Return [x, y] of the center of cell containing provided text 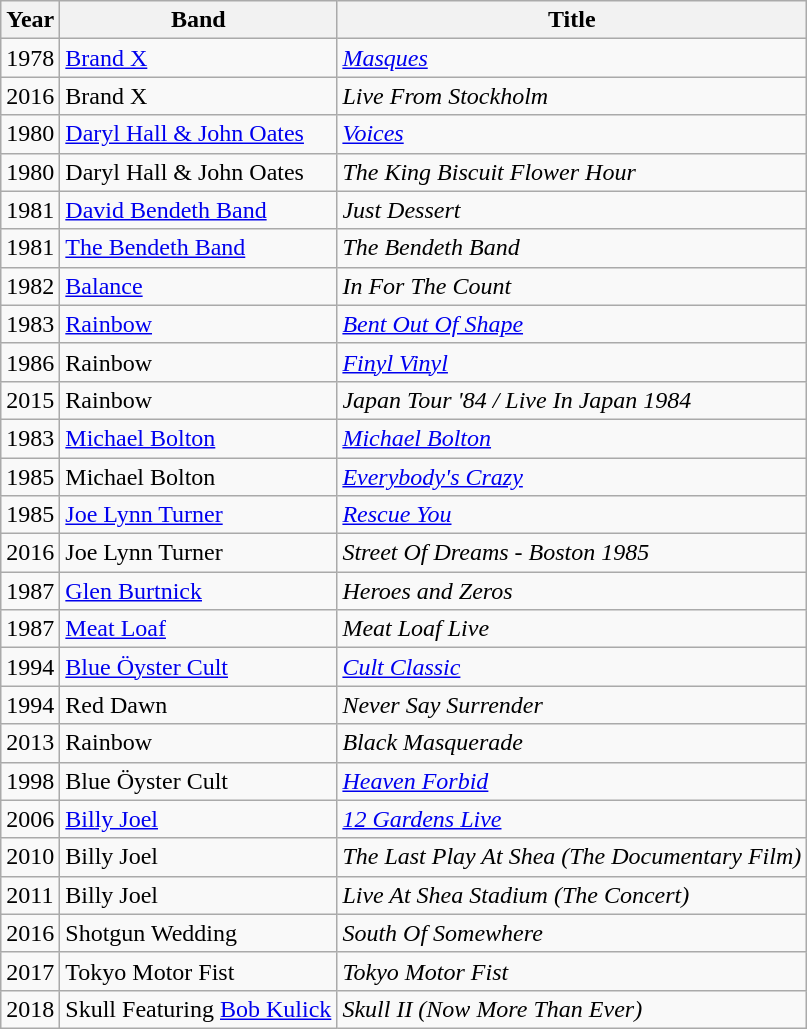
Rescue You [572, 515]
Band [198, 20]
1982 [30, 286]
Red Dawn [198, 705]
Street Of Dreams - Boston 1985 [572, 553]
2011 [30, 895]
Meat Loaf [198, 629]
Heroes and Zeros [572, 591]
David Bendeth Band [198, 210]
Balance [198, 286]
2015 [30, 400]
Finyl Vinyl [572, 362]
Bent Out Of Shape [572, 324]
Glen Burtnick [198, 591]
12 Gardens Live [572, 819]
2013 [30, 743]
2010 [30, 857]
Live At Shea Stadium (The Concert) [572, 895]
Masques [572, 58]
Title [572, 20]
Live From Stockholm [572, 96]
Heaven Forbid [572, 781]
In For The Count [572, 286]
Cult Classic [572, 667]
Voices [572, 134]
Skull II (Now More Than Ever) [572, 1009]
South Of Somewhere [572, 933]
Year [30, 20]
Black Masquerade [572, 743]
The Last Play At Shea (The Documentary Film) [572, 857]
2017 [30, 971]
The King Biscuit Flower Hour [572, 172]
1998 [30, 781]
Shotgun Wedding [198, 933]
Meat Loaf Live [572, 629]
Skull Featuring Bob Kulick [198, 1009]
2006 [30, 819]
2018 [30, 1009]
Japan Tour '84 / Live In Japan 1984 [572, 400]
1986 [30, 362]
Everybody's Crazy [572, 477]
Never Say Surrender [572, 705]
Just Dessert [572, 210]
1978 [30, 58]
